Provide the [x, y] coordinate of the cell's center where the given text is located.  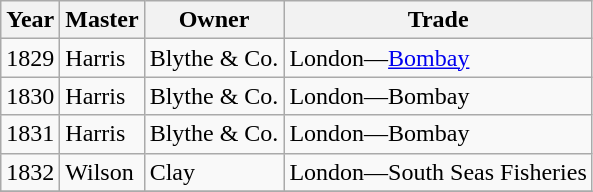
1829 [30, 58]
1832 [30, 172]
London—South Seas Fisheries [438, 172]
1831 [30, 134]
Year [30, 20]
1830 [30, 96]
Trade [438, 20]
Master [102, 20]
Clay [214, 172]
Owner [214, 20]
Wilson [102, 172]
